Pinpoint the cell where the given text exists, returning its [x, y] midpoint coordinate. 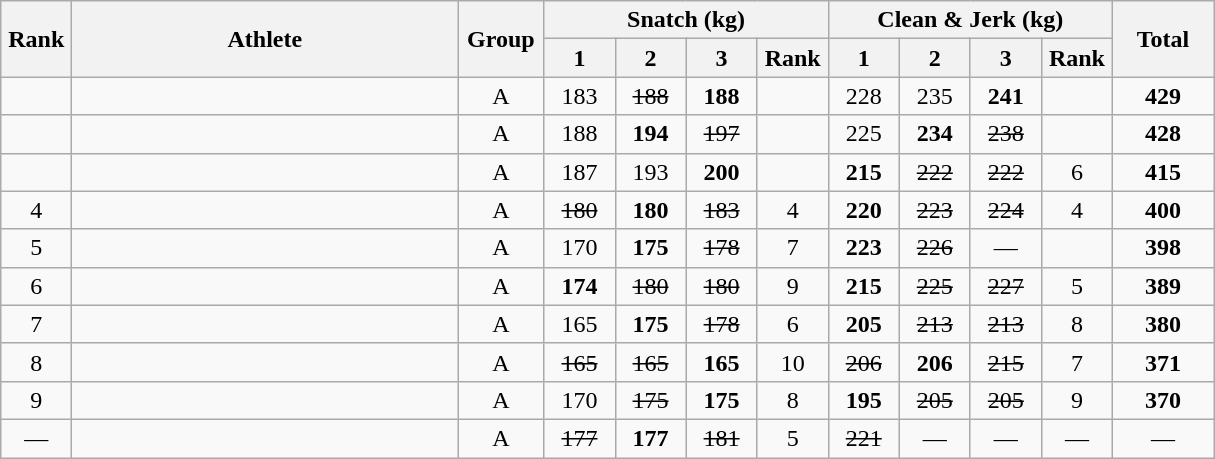
195 [864, 400]
415 [1162, 172]
193 [650, 172]
Clean & Jerk (kg) [970, 20]
398 [1162, 248]
227 [1006, 286]
370 [1162, 400]
200 [722, 172]
Athlete [265, 39]
197 [722, 134]
221 [864, 438]
Total [1162, 39]
241 [1006, 96]
389 [1162, 286]
187 [580, 172]
429 [1162, 96]
224 [1006, 210]
234 [934, 134]
220 [864, 210]
Group [501, 39]
235 [934, 96]
371 [1162, 362]
226 [934, 248]
238 [1006, 134]
194 [650, 134]
Snatch (kg) [686, 20]
181 [722, 438]
380 [1162, 324]
228 [864, 96]
10 [792, 362]
428 [1162, 134]
400 [1162, 210]
174 [580, 286]
